Return the [x, y] coordinate for the center point of the cell that contains the specified text.  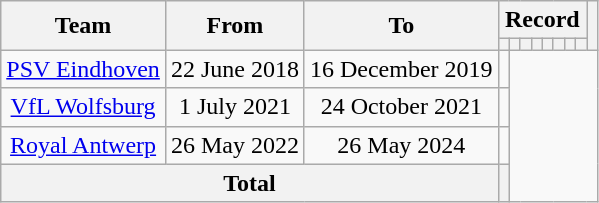
VfL Wolfsburg [84, 107]
22 June 2018 [234, 69]
Total [250, 183]
To [401, 26]
1 July 2021 [234, 107]
26 May 2024 [401, 145]
24 October 2021 [401, 107]
Royal Antwerp [84, 145]
26 May 2022 [234, 145]
Team [84, 26]
16 December 2019 [401, 69]
PSV Eindhoven [84, 69]
From [234, 26]
Record [542, 20]
